Detect which cell encompasses the target text, then output its (x, y) center coordinate. 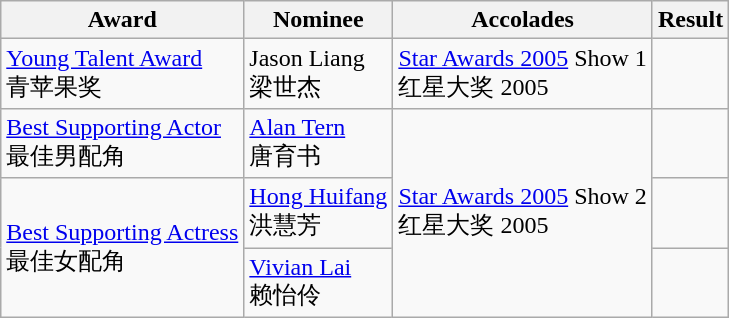
Nominee (318, 20)
Jason Liang 梁世杰 (318, 74)
Alan Tern 唐育书 (318, 143)
Best Supporting Actor 最佳男配角 (122, 143)
Young Talent Award 青苹果奖 (122, 74)
Vivian Lai 赖怡伶 (318, 283)
Hong Huifang 洪慧芳 (318, 213)
Result (690, 20)
Accolades (523, 20)
Star Awards 2005 Show 1 红星大奖 2005 (523, 74)
Award (122, 20)
Star Awards 2005 Show 2 红星大奖 2005 (523, 212)
Best Supporting Actress 最佳女配角 (122, 248)
